Extract the [x, y] coordinate from the center of the cell holding the provided text.  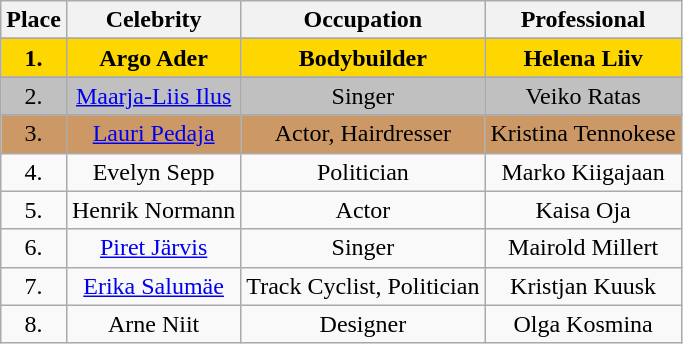
Place [34, 20]
Veiko Ratas [583, 96]
1. [34, 58]
Politician [363, 172]
Lauri Pedaja [153, 134]
6. [34, 248]
Kaisa Oja [583, 210]
Bodybuilder [363, 58]
Occupation [363, 20]
Piret Järvis [153, 248]
Henrik Normann [153, 210]
Maarja-Liis Ilus [153, 96]
Marko Kiigajaan [583, 172]
Kristina Tennokese [583, 134]
Olga Kosmina [583, 324]
Celebrity [153, 20]
Arne Niit [153, 324]
Argo Ader [153, 58]
Actor [363, 210]
Evelyn Sepp [153, 172]
7. [34, 286]
Kristjan Kuusk [583, 286]
Actor, Hairdresser [363, 134]
2. [34, 96]
3. [34, 134]
Erika Salumäe [153, 286]
Professional [583, 20]
Track Cyclist, Politician [363, 286]
5. [34, 210]
Helena Liiv [583, 58]
Mairold Millert [583, 248]
4. [34, 172]
8. [34, 324]
Designer [363, 324]
